Return the [x, y] coordinate for the center point of the cell that contains the specified text.  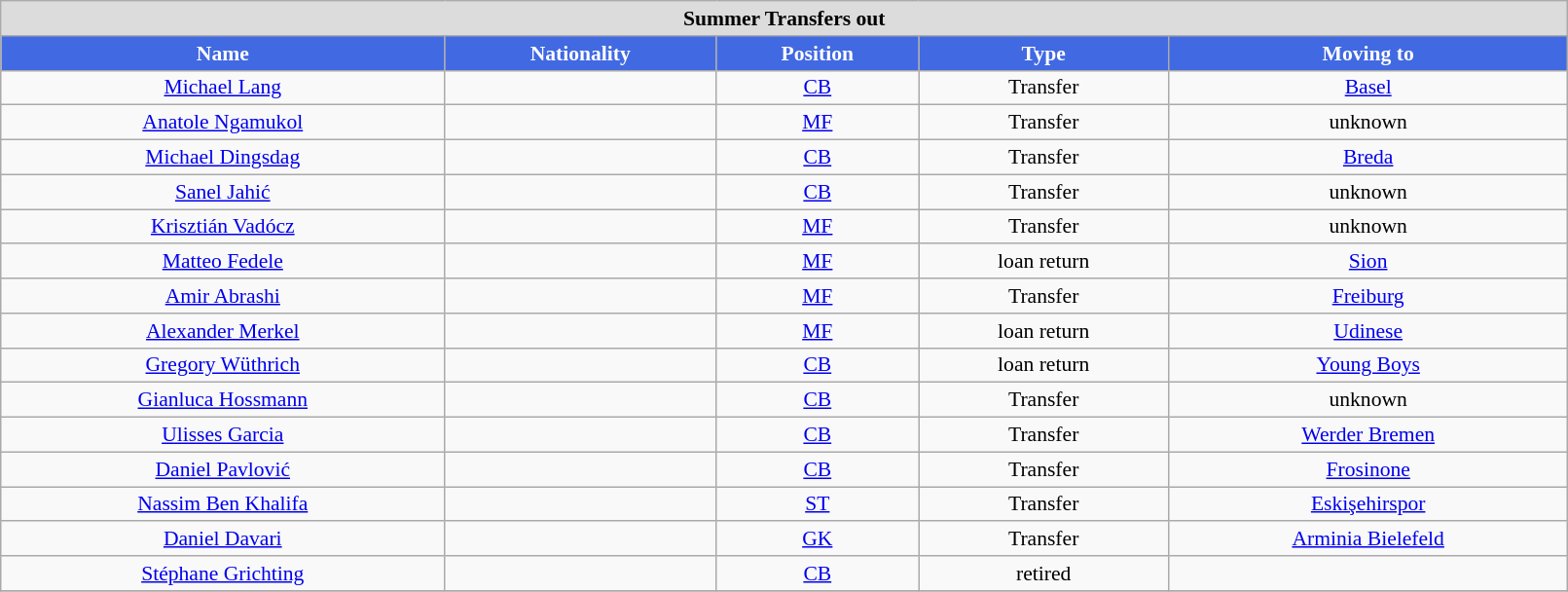
Sanel Jahić [223, 192]
Basel [1368, 88]
Udinese [1368, 331]
Daniel Pavlović [223, 469]
Position [818, 54]
Frosinone [1368, 469]
Gregory Wüthrich [223, 365]
Summer Transfers out [784, 18]
Krisztián Vadócz [223, 227]
Name [223, 54]
Nationality [580, 54]
Stéphane Grichting [223, 573]
Alexander Merkel [223, 331]
Breda [1368, 158]
Moving to [1368, 54]
Nassim Ben Khalifa [223, 504]
Sion [1368, 262]
Arminia Bielefeld [1368, 539]
Eskişehirspor [1368, 504]
Type [1043, 54]
Young Boys [1368, 365]
Michael Dingsdag [223, 158]
Gianluca Hossmann [223, 400]
retired [1043, 573]
Daniel Davari [223, 539]
ST [818, 504]
Michael Lang [223, 88]
Matteo Fedele [223, 262]
GK [818, 539]
Ulisses Garcia [223, 435]
Anatole Ngamukol [223, 123]
Werder Bremen [1368, 435]
Freiburg [1368, 296]
Amir Abrashi [223, 296]
